Return (x, y) of the center of cell containing provided text 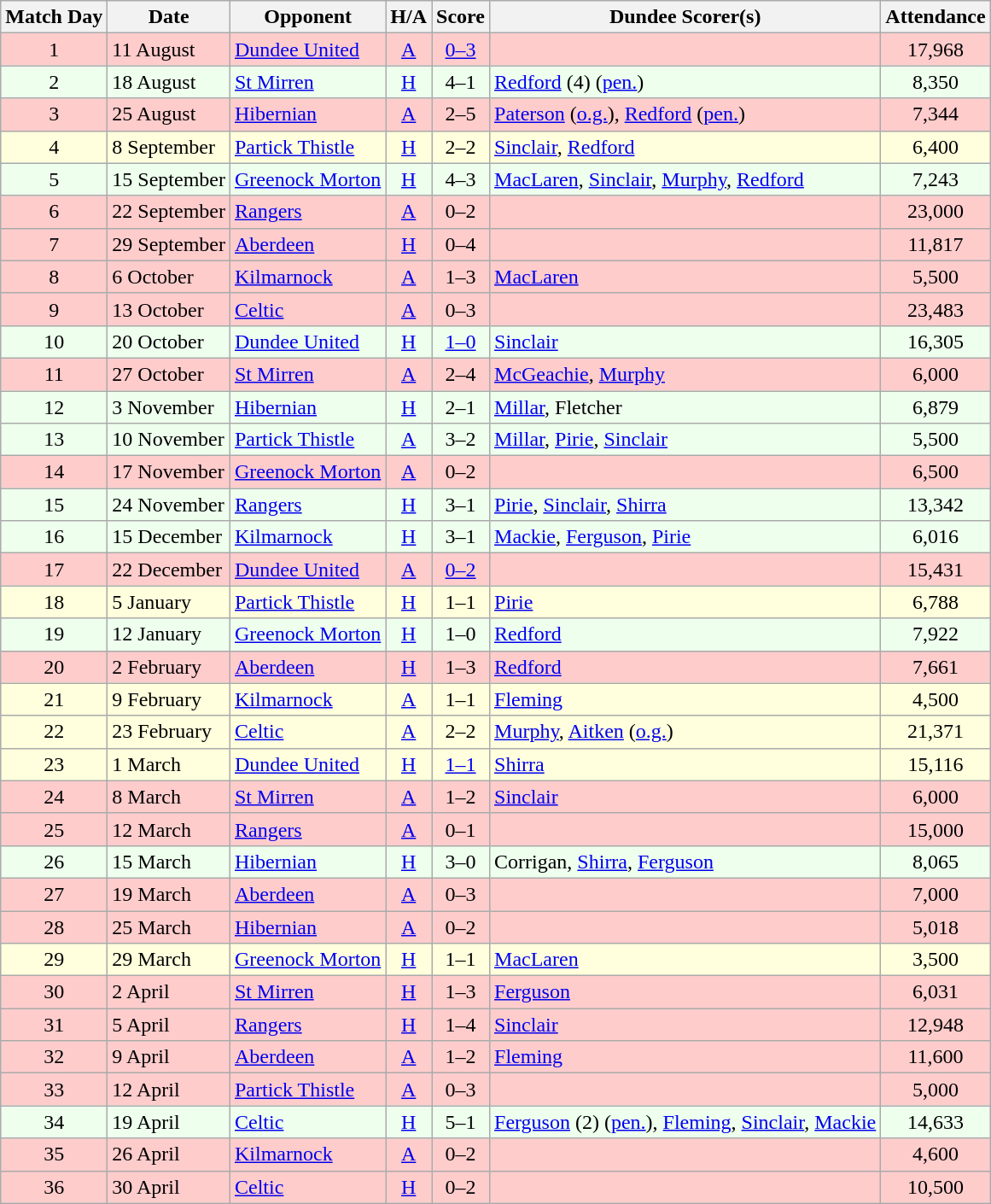
24 (55, 797)
10 November (169, 440)
17 (55, 570)
9 April (169, 1057)
Opponent (307, 17)
34 (55, 1122)
3 (55, 114)
6 (55, 212)
26 April (169, 1154)
4–3 (461, 179)
6,016 (936, 537)
5 April (169, 1025)
29 September (169, 244)
2–5 (461, 114)
33 (55, 1090)
31 (55, 1025)
6,788 (936, 602)
28 (55, 926)
11 (55, 374)
2 (55, 82)
23,000 (936, 212)
Sinclair, Redford (685, 147)
5 January (169, 602)
11,817 (936, 244)
5,018 (936, 926)
2–1 (461, 407)
0–4 (461, 244)
Redford (4) (pen.) (685, 82)
15 December (169, 537)
Corrigan, Shirra, Ferguson (685, 862)
3 November (169, 407)
25 (55, 829)
Score (461, 17)
5,000 (936, 1090)
7,000 (936, 894)
7,243 (936, 179)
7 (55, 244)
15 September (169, 179)
5 (55, 179)
27 (55, 894)
9 (55, 309)
23,483 (936, 309)
4,500 (936, 699)
25 August (169, 114)
13,342 (936, 505)
3–0 (461, 862)
6,031 (936, 992)
19 March (169, 894)
0–1 (461, 829)
13 October (169, 309)
Date (169, 17)
10 (55, 342)
Dundee Scorer(s) (685, 17)
14,633 (936, 1122)
1 (55, 50)
McGeachie, Murphy (685, 374)
6,879 (936, 407)
8,350 (936, 82)
21 (55, 699)
12 March (169, 829)
Ferguson (685, 992)
9 February (169, 699)
36 (55, 1187)
18 (55, 602)
30 (55, 992)
12 (55, 407)
Attendance (936, 17)
14 (55, 472)
19 (55, 634)
15,431 (936, 570)
22 (55, 732)
29 (55, 960)
7,922 (936, 634)
4 (55, 147)
35 (55, 1154)
8 (55, 277)
17 November (169, 472)
1 March (169, 764)
29 March (169, 960)
7,661 (936, 667)
17,968 (936, 50)
27 October (169, 374)
22 December (169, 570)
20 (55, 667)
15,000 (936, 829)
4–1 (461, 82)
6,400 (936, 147)
12,948 (936, 1025)
26 (55, 862)
19 April (169, 1122)
30 April (169, 1187)
Shirra (685, 764)
Match Day (55, 17)
8 March (169, 797)
Pirie (685, 602)
15,116 (936, 764)
Pirie, Sinclair, Shirra (685, 505)
Millar, Pirie, Sinclair (685, 440)
24 November (169, 505)
15 March (169, 862)
32 (55, 1057)
22 September (169, 212)
25 March (169, 926)
2 April (169, 992)
20 October (169, 342)
6 October (169, 277)
21,371 (936, 732)
11 August (169, 50)
2 February (169, 667)
Mackie, Ferguson, Pirie (685, 537)
8,065 (936, 862)
12 January (169, 634)
15 (55, 505)
8 September (169, 147)
2–4 (461, 374)
5–1 (461, 1122)
MacLaren, Sinclair, Murphy, Redford (685, 179)
H/A (409, 17)
13 (55, 440)
16 (55, 537)
3–2 (461, 440)
12 April (169, 1090)
23 (55, 764)
10,500 (936, 1187)
23 February (169, 732)
7,344 (936, 114)
16,305 (936, 342)
Ferguson (2) (pen.), Fleming, Sinclair, Mackie (685, 1122)
Millar, Fletcher (685, 407)
18 August (169, 82)
1–4 (461, 1025)
11,600 (936, 1057)
Paterson (o.g.), Redford (pen.) (685, 114)
4,600 (936, 1154)
3,500 (936, 960)
6,500 (936, 472)
Murphy, Aitken (o.g.) (685, 732)
